Extract the [X, Y] coordinate from the center of the cell holding the provided text.  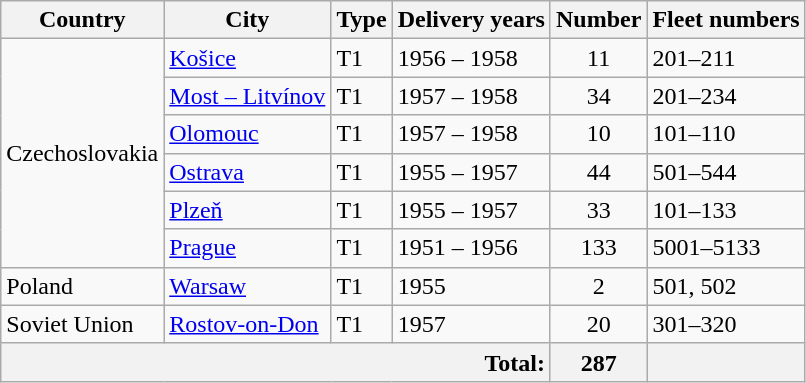
301–320 [726, 324]
Poland [82, 286]
34 [598, 96]
Košice [248, 58]
101–110 [726, 134]
501, 502 [726, 286]
1956 – 1958 [471, 58]
Country [82, 20]
City [248, 20]
Warsaw [248, 286]
Most – Litvínov [248, 96]
1951 – 1956 [471, 248]
1955 [471, 286]
Prague [248, 248]
2 [598, 286]
Total: [276, 362]
5001–5133 [726, 248]
Number [598, 20]
133 [598, 248]
101–133 [726, 210]
Fleet numbers [726, 20]
11 [598, 58]
201–234 [726, 96]
10 [598, 134]
501–544 [726, 172]
44 [598, 172]
Soviet Union [82, 324]
Olomouc [248, 134]
Ostrava [248, 172]
1957 [471, 324]
Czechoslovakia [82, 153]
Plzeň [248, 210]
Rostov-on-Don [248, 324]
33 [598, 210]
20 [598, 324]
Delivery years [471, 20]
Type [362, 20]
287 [598, 362]
201–211 [726, 58]
